Return (x, y) of the center of cell containing provided text 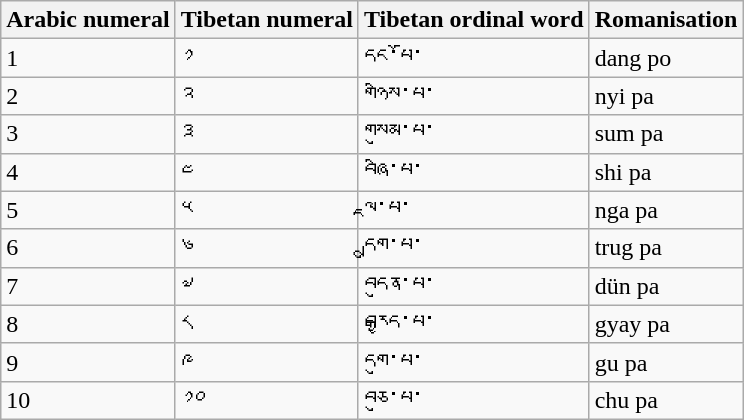
བདུན་པ་ (474, 286)
Tibetan ordinal word (474, 20)
gyay pa (666, 324)
༢ (266, 96)
Romanisation (666, 20)
10 (88, 400)
8 (88, 324)
བཞི་པ་ (474, 172)
བཅུ་པ་ (474, 400)
༨ (266, 324)
sum pa (666, 134)
nga pa (666, 210)
dün pa (666, 286)
གཉིས་པ་ (474, 96)
༩ (266, 362)
༧ (266, 286)
9 (88, 362)
6 (88, 248)
Arabic numeral (88, 20)
བརྒྱད་པ་ (474, 324)
7 (88, 286)
དྲུག་པ་ (474, 248)
gu pa (666, 362)
1 (88, 58)
dang po (666, 58)
༦ (266, 248)
trug pa (666, 248)
Tibetan numeral (266, 20)
nyi pa (666, 96)
གསུམ་པ་ (474, 134)
༣ (266, 134)
5 (88, 210)
shi pa (666, 172)
chu pa (666, 400)
2 (88, 96)
༡ (266, 58)
དགུ་པ་ (474, 362)
ལྔ་པ་ (474, 210)
༤ (266, 172)
དང་པོ་ (474, 58)
4 (88, 172)
3 (88, 134)
༥ (266, 210)
༡༠ (266, 400)
